From the cell containing the given text, extract its center point as [x, y] coordinate. 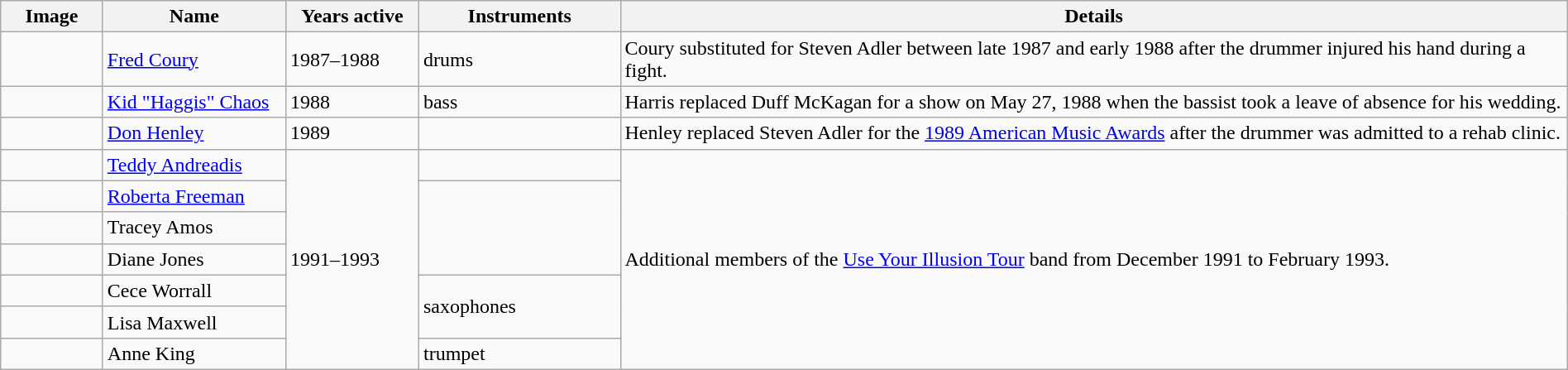
Coury substituted for Steven Adler between late 1987 and early 1988 after the drummer injured his hand during a fight. [1093, 60]
1987–1988 [352, 60]
drums [519, 60]
Kid "Haggis" Chaos [194, 102]
Cece Worrall [194, 291]
Roberta Freeman [194, 196]
Fred Coury [194, 60]
Henley replaced Steven Adler for the 1989 American Music Awards after the drummer was admitted to a rehab clinic. [1093, 133]
trumpet [519, 353]
Harris replaced Duff McKagan for a show on May 27, 1988 when the bassist took a leave of absence for his wedding. [1093, 102]
Diane Jones [194, 259]
Teddy Andreadis [194, 165]
Instruments [519, 17]
Name [194, 17]
Lisa Maxwell [194, 322]
bass [519, 102]
Image [52, 17]
Anne King [194, 353]
1991–1993 [352, 259]
Don Henley [194, 133]
saxophones [519, 306]
Tracey Amos [194, 228]
Additional members of the Use Your Illusion Tour band from December 1991 to February 1993. [1093, 259]
1988 [352, 102]
Years active [352, 17]
1989 [352, 133]
Details [1093, 17]
